From the cell containing the given text, extract its center point as [x, y] coordinate. 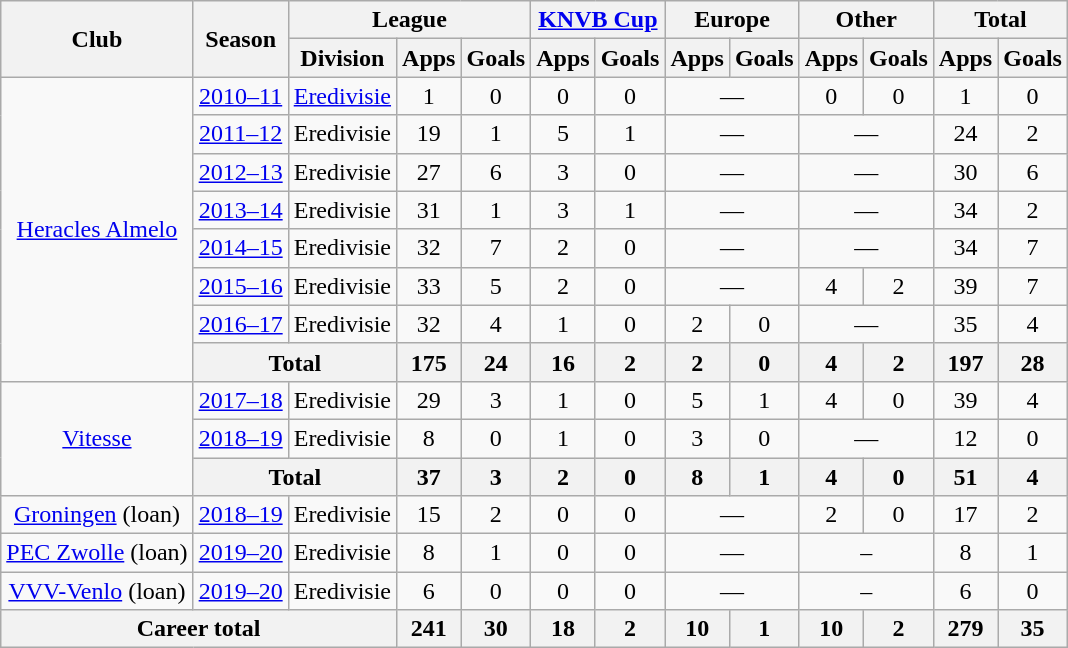
Division [342, 58]
31 [429, 210]
33 [429, 286]
Europe [732, 20]
12 [965, 438]
27 [429, 172]
2013–14 [240, 210]
241 [429, 629]
KNVB Cup [598, 20]
29 [429, 400]
2011–12 [240, 134]
2017–18 [240, 400]
2010–11 [240, 96]
16 [563, 362]
19 [429, 134]
2016–17 [240, 324]
175 [429, 362]
Season [240, 39]
18 [563, 629]
PEC Zwolle (loan) [97, 553]
Vitesse [97, 438]
15 [429, 515]
Other [866, 20]
2012–13 [240, 172]
28 [1033, 362]
Club [97, 39]
Groningen (loan) [97, 515]
League [410, 20]
37 [429, 477]
2015–16 [240, 286]
279 [965, 629]
2014–15 [240, 248]
VVV-Venlo (loan) [97, 591]
17 [965, 515]
197 [965, 362]
51 [965, 477]
Career total [199, 629]
Heracles Almelo [97, 229]
